Provide the (x, y) coordinate of the cell's center where the given text is located.  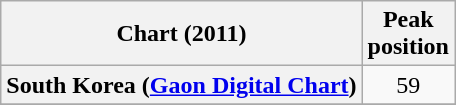
59 (408, 85)
Chart (2011) (182, 34)
South Korea (Gaon Digital Chart) (182, 85)
Peakposition (408, 34)
